Scan for the cell matching the given text and deliver its (X, Y) coordinate at center. 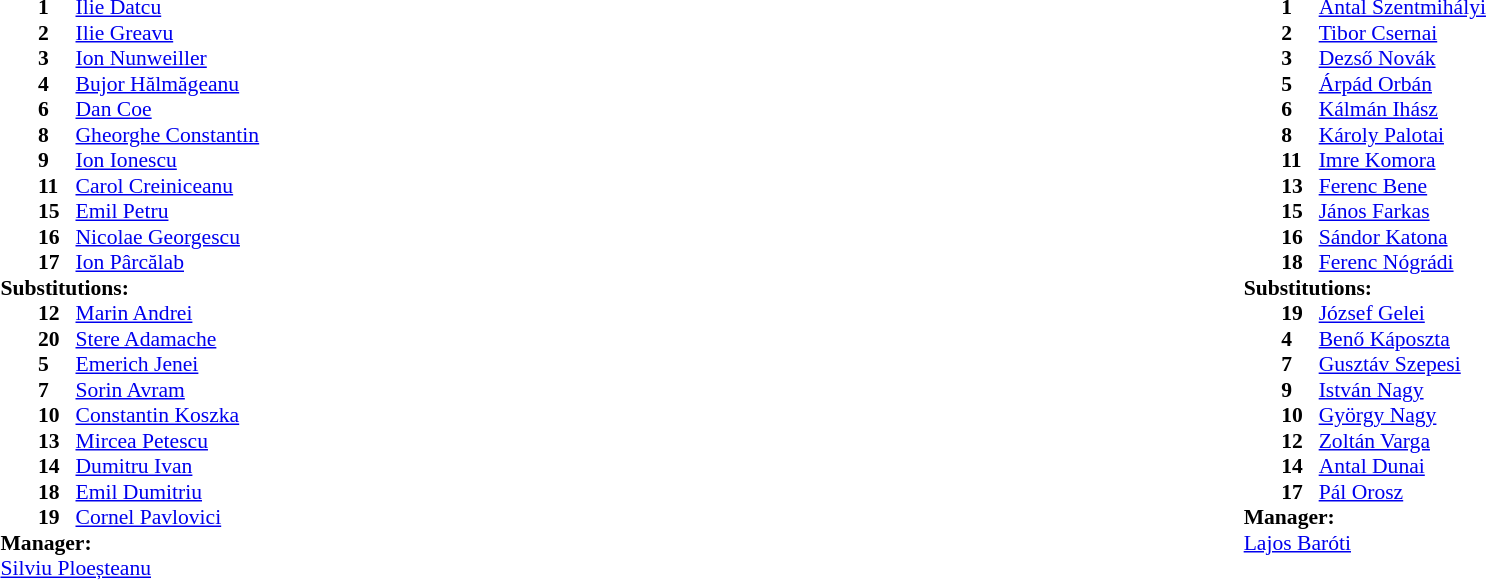
Ferenc Bene (1402, 186)
Ferenc Nógrádi (1402, 263)
Dan Coe (168, 109)
Carol Creiniceanu (168, 186)
Dumitru Ivan (168, 467)
Sándor Katona (1402, 237)
Marin Andrei (168, 313)
Ion Pârcălab (168, 263)
Antal Dunai (1402, 467)
Emerich Jenei (168, 365)
Imre Komora (1402, 161)
20 (57, 339)
Stere Adamache (168, 339)
Constantin Koszka (168, 415)
József Gelei (1402, 313)
Benő Káposzta (1402, 339)
Dezső Novák (1402, 59)
Ion Ionescu (168, 161)
János Farkas (1402, 211)
Sorin Avram (168, 390)
Mircea Petescu (168, 441)
György Nagy (1402, 415)
Lajos Baróti (1365, 543)
Zoltán Varga (1402, 441)
Gheorghe Constantin (168, 135)
Tibor Csernai (1402, 33)
Pál Orosz (1402, 492)
Ilie Greavu (168, 33)
Nicolae Georgescu (168, 237)
Emil Petru (168, 211)
Árpád Orbán (1402, 84)
Gusztáv Szepesi (1402, 365)
Kálmán Ihász (1402, 109)
Károly Palotai (1402, 135)
Cornel Pavlovici (168, 517)
István Nagy (1402, 390)
Bujor Hălmăgeanu (168, 84)
Ion Nunweiller (168, 59)
Emil Dumitriu (168, 492)
